Locate the cell with the specified text and output its (X, Y) center coordinate. 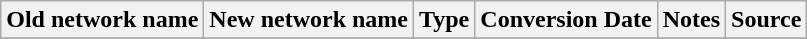
Notes (691, 20)
Conversion Date (566, 20)
Type (444, 20)
Source (766, 20)
Old network name (102, 20)
New network name (309, 20)
